Provide the [X, Y] coordinate of the cell's center where the given text is located.  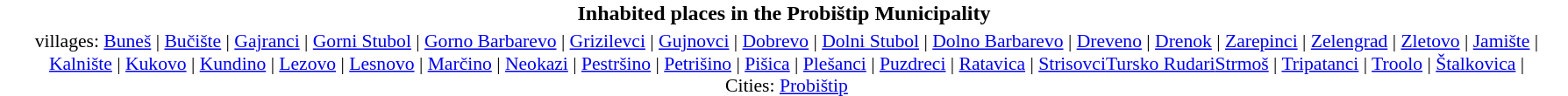
Inhabited places in the Probištip Municipality [784, 13]
